Locate the cell with the specified text and output its (x, y) center coordinate. 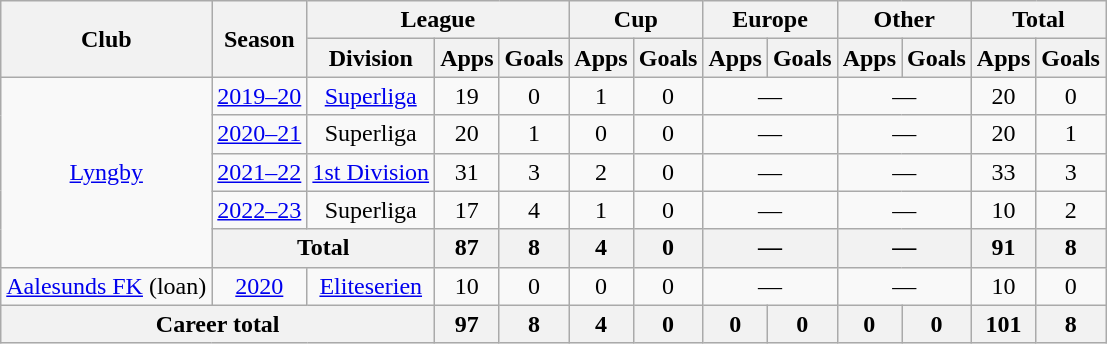
2019–20 (260, 96)
Other (904, 20)
Europe (770, 20)
Eliteserien (371, 286)
Aalesunds FK (loan) (106, 286)
Division (371, 58)
97 (467, 324)
Club (106, 39)
2022–23 (260, 210)
2021–22 (260, 172)
1st Division (371, 172)
101 (1003, 324)
33 (1003, 172)
31 (467, 172)
19 (467, 96)
Lyngby (106, 172)
Cup (636, 20)
87 (467, 248)
2020–21 (260, 134)
91 (1003, 248)
2020 (260, 286)
Career total (218, 324)
Season (260, 39)
League (438, 20)
17 (467, 210)
